Return the [x, y] coordinate for the center point of the cell that contains the specified text.  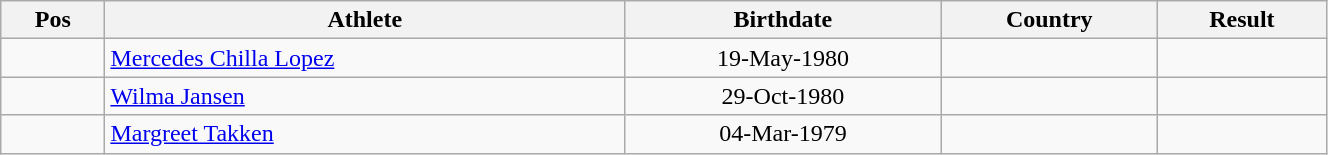
19-May-1980 [783, 58]
Pos [53, 20]
Athlete [365, 20]
Birthdate [783, 20]
Wilma Jansen [365, 96]
Margreet Takken [365, 134]
Mercedes Chilla Lopez [365, 58]
29-Oct-1980 [783, 96]
04-Mar-1979 [783, 134]
Country [1049, 20]
Result [1242, 20]
